From the cell containing the given text, extract its center point as (X, Y) coordinate. 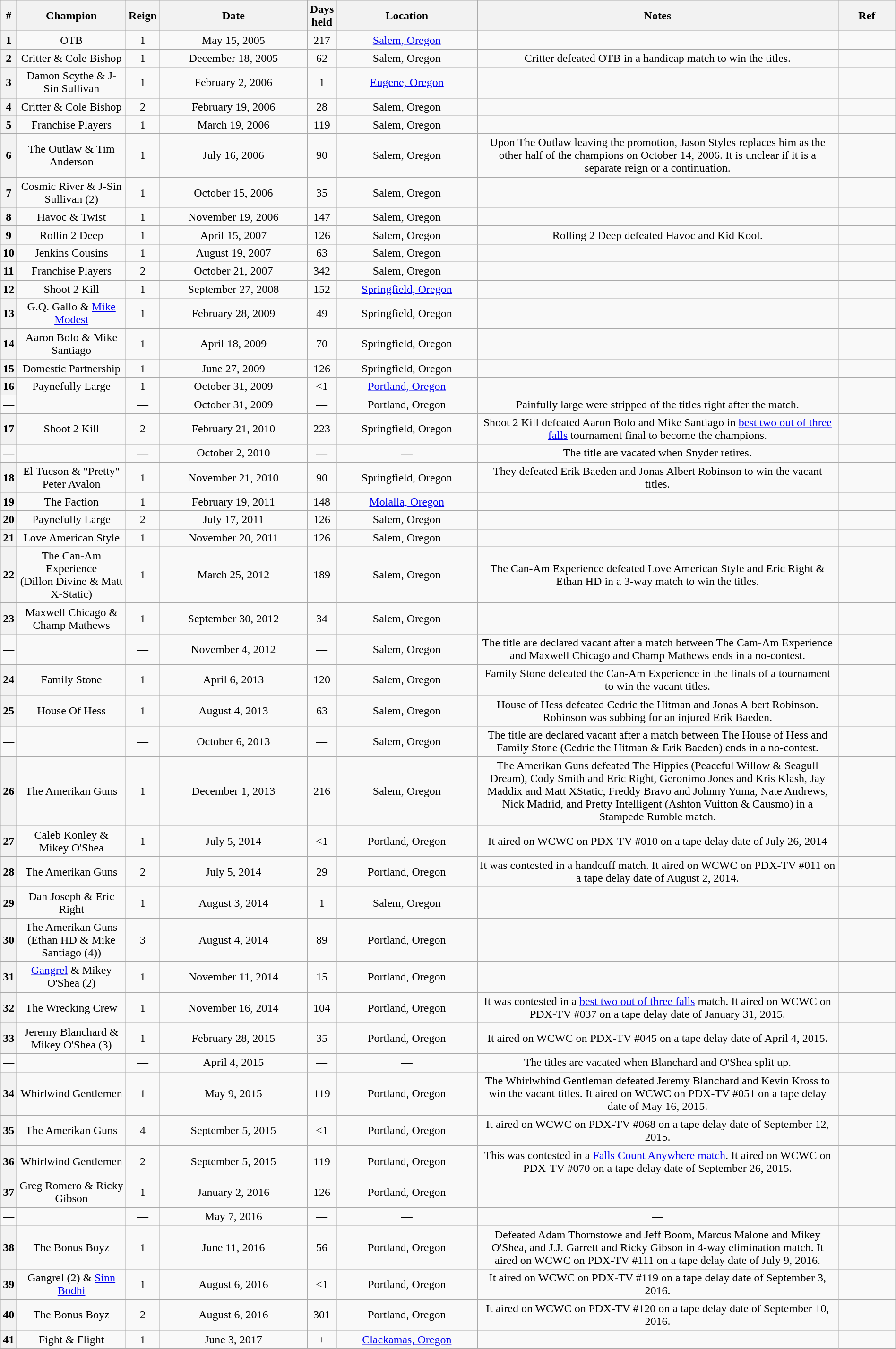
20 (9, 520)
The title are declared vacant after a match between The House of Hess and Family Stone (Cedric the Hitman & Erik Baeden) ends in a no-contest. (658, 742)
Gangrel (2) & Sinn Bodhi (72, 1284)
The Can-Am Experience (Dillon Divine & Matt X-Static) (72, 575)
It aired on WCWC on PDX-TV #045 on a tape delay date of April 4, 2015. (658, 1039)
July 16, 2006 (233, 155)
147 (322, 217)
House Of Hess (72, 711)
Days held (322, 16)
32 (9, 1007)
The Outlaw & Tim Anderson (72, 155)
G.Q. Gallo & Mike Modest (72, 314)
It aired on WCWC on PDX-TV #068 on a tape delay date of September 12, 2015. (658, 1130)
6 (9, 155)
Critter defeated OTB in a handicap match to win the titles. (658, 58)
7 (9, 193)
25 (9, 711)
El Tucson & "Pretty" Peter Avalon (72, 477)
April 15, 2007 (233, 235)
It aired on WCWC on PDX-TV #010 on a tape delay date of July 26, 2014 (658, 841)
June 3, 2017 (233, 1340)
33 (9, 1039)
17 (9, 429)
41 (9, 1340)
89 (322, 940)
Gangrel & Mikey O'Shea (2) (72, 977)
Shoot 2 Kill defeated Aaron Bolo and Mike Santiago in best two out of three falls tournament final to become the champions. (658, 429)
Dan Joseph & Eric Right (72, 902)
62 (322, 58)
April 18, 2009 (233, 344)
342 (322, 271)
The titles are vacated when Blanchard and O'Shea split up. (658, 1063)
30 (9, 940)
19 (9, 502)
February 19, 2006 (233, 107)
It aired on WCWC on PDX-TV #119 on a tape delay date of September 3, 2016. (658, 1284)
223 (322, 429)
Family Stone defeated the Can-Am Experience in the finals of a tournament to win the vacant titles. (658, 679)
May 9, 2015 (233, 1093)
10 (9, 253)
Ref (867, 16)
October 6, 2013 (233, 742)
38 (9, 1247)
189 (322, 575)
24 (9, 679)
39 (9, 1284)
152 (322, 289)
The Amerikan Guns (Ethan HD & Mike Santiago (4)) (72, 940)
The Faction (72, 502)
September 30, 2012 (233, 618)
49 (322, 314)
Jeremy Blanchard & Mikey O'Shea (3) (72, 1039)
12 (9, 289)
November 16, 2014 (233, 1007)
Jenkins Cousins (72, 253)
Eugene, Oregon (407, 82)
18 (9, 477)
# (9, 16)
Love American Style (72, 538)
27 (9, 841)
36 (9, 1161)
February 28, 2015 (233, 1039)
13 (9, 314)
Location (407, 16)
+ (322, 1340)
May 15, 2005 (233, 40)
They defeated Erik Baeden and Jonas Albert Robinson to win the vacant titles. (658, 477)
July 17, 2011 (233, 520)
Aaron Bolo & Mike Santiago (72, 344)
23 (9, 618)
October 15, 2006 (233, 193)
This was contested in a Falls Count Anywhere match. It aired on WCWC on PDX-TV #070 on a tape delay date of September 26, 2015. (658, 1161)
October 21, 2007 (233, 271)
Greg Romero & Ricky Gibson (72, 1192)
301 (322, 1315)
March 25, 2012 (233, 575)
April 4, 2015 (233, 1063)
Damon Scythe & J-Sin Sullivan (72, 82)
November 4, 2012 (233, 649)
31 (9, 977)
The Wrecking Crew (72, 1007)
Maxwell Chicago & Champ Mathews (72, 618)
November 19, 2006 (233, 217)
Reign (143, 16)
148 (322, 502)
Family Stone (72, 679)
OTB (72, 40)
November 11, 2014 (233, 977)
February 2, 2006 (233, 82)
The title are vacated when Snyder retires. (658, 453)
Domestic Partnership (72, 369)
Cosmic River & J-Sin Sullivan (2) (72, 193)
November 21, 2010 (233, 477)
104 (322, 1007)
May 7, 2016 (233, 1216)
11 (9, 271)
Date (233, 16)
8 (9, 217)
Champion (72, 16)
Havoc & Twist (72, 217)
Molalla, Oregon (407, 502)
56 (322, 1247)
37 (9, 1192)
August 19, 2007 (233, 253)
April 6, 2013 (233, 679)
June 11, 2016 (233, 1247)
February 21, 2010 (233, 429)
August 4, 2013 (233, 711)
It was contested in a handcuff match. It aired on WCWC on PDX-TV #011 on a tape delay date of August 2, 2014. (658, 872)
January 2, 2016 (233, 1192)
14 (9, 344)
22 (9, 575)
December 1, 2013 (233, 791)
February 28, 2009 (233, 314)
August 4, 2014 (233, 940)
The title are declared vacant after a match between The Cam-Am Experience and Maxwell Chicago and Champ Mathews ends in a no-contest. (658, 649)
120 (322, 679)
Caleb Konley & Mikey O'Shea (72, 841)
21 (9, 538)
It was contested in a best two out of three falls match. It aired on WCWC on PDX-TV #037 on a tape delay date of January 31, 2015. (658, 1007)
October 2, 2010 (233, 453)
Clackamas, Oregon (407, 1340)
Fight & Flight (72, 1340)
November 20, 2011 (233, 538)
Notes (658, 16)
16 (9, 387)
5 (9, 125)
70 (322, 344)
August 3, 2014 (233, 902)
February 19, 2011 (233, 502)
Rolling 2 Deep defeated Havoc and Kid Kool. (658, 235)
The Can-Am Experience defeated Love American Style and Eric Right & Ethan HD in a 3-way match to win the titles. (658, 575)
Painfully large were stripped of the titles right after the match. (658, 404)
December 18, 2005 (233, 58)
March 19, 2006 (233, 125)
217 (322, 40)
September 27, 2008 (233, 289)
It aired on WCWC on PDX-TV #120 on a tape delay date of September 10, 2016. (658, 1315)
40 (9, 1315)
House of Hess defeated Cedric the Hitman and Jonas Albert Robinson. Robinson was subbing for an injured Erik Baeden. (658, 711)
9 (9, 235)
Rollin 2 Deep (72, 235)
26 (9, 791)
216 (322, 791)
June 27, 2009 (233, 369)
